Detect which cell encompasses the target text, then output its (x, y) center coordinate. 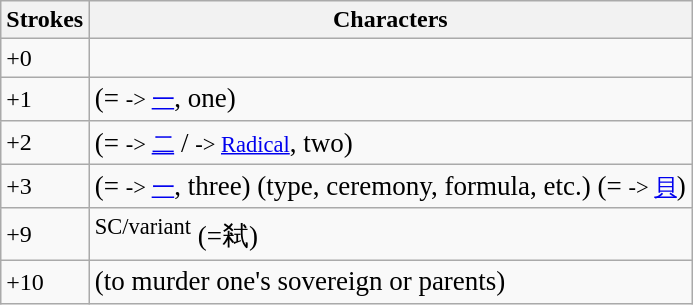
(= -> 一, three) (type, ceremony, formula, etc.) (= -> 貝) (390, 186)
+10 (45, 282)
Characters (390, 20)
(to murder one's sovereign or parents) (390, 282)
(= -> 一, one) (390, 99)
Strokes (45, 20)
SC/variant (=弒) (390, 234)
+9 (45, 234)
+0 (45, 58)
(= -> 二 / -> Radical, two) (390, 143)
+3 (45, 186)
+2 (45, 143)
+1 (45, 99)
